From the cell containing the given text, extract its center point as [X, Y] coordinate. 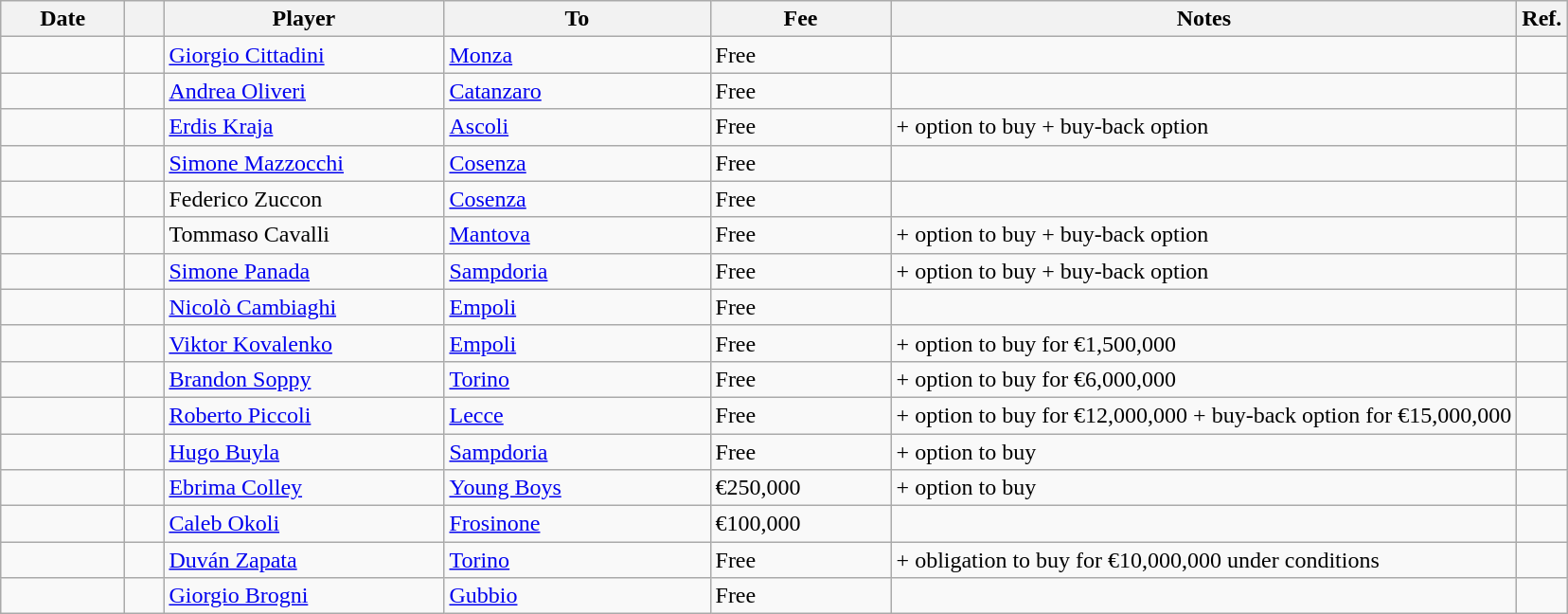
Simone Panada [304, 271]
Ref. [1541, 19]
Giorgio Cittadini [304, 55]
Catanzaro [578, 91]
+ option to buy for €12,000,000 + buy-back option for €15,000,000 [1204, 415]
To [578, 19]
Duván Zapata [304, 560]
Fee [801, 19]
Monza [578, 55]
Player [304, 19]
Federico Zuccon [304, 199]
Ebrima Colley [304, 488]
Brandon Soppy [304, 379]
Giorgio Brogni [304, 596]
Erdis Kraja [304, 127]
Mantova [578, 235]
+ option to buy for €1,500,000 [1204, 343]
Viktor Kovalenko [304, 343]
Ascoli [578, 127]
Gubbio [578, 596]
Andrea Oliveri [304, 91]
+ option to buy for €6,000,000 [1204, 379]
Nicolò Cambiaghi [304, 307]
+ obligation to buy for €10,000,000 under conditions [1204, 560]
Simone Mazzocchi [304, 163]
Frosinone [578, 524]
Roberto Piccoli [304, 415]
Date [62, 19]
Young Boys [578, 488]
Tommaso Cavalli [304, 235]
Hugo Buyla [304, 452]
Notes [1204, 19]
Caleb Okoli [304, 524]
Lecce [578, 415]
€100,000 [801, 524]
€250,000 [801, 488]
